Provide the [X, Y] coordinate of the cell's center where the given text is located.  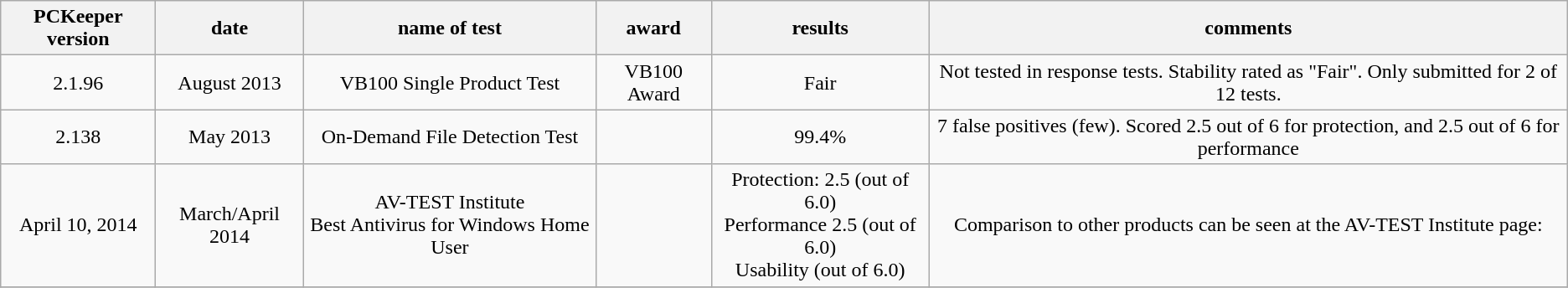
April 10, 2014 [79, 225]
comments [1248, 28]
award [653, 28]
March/April 2014 [230, 225]
name of test [449, 28]
Not tested in response tests. Stability rated as "Fair". Only submitted for 2 of 12 tests. [1248, 82]
On-Demand File Detection Test [449, 137]
Comparison to other products can be seen at the AV-TEST Institute page: [1248, 225]
Protection: 2.5 (out of 6.0)Performance 2.5 (out of 6.0)Usability (out of 6.0) [820, 225]
Fair [820, 82]
2.138 [79, 137]
2.1.96 [79, 82]
PCKeeper version [79, 28]
VB100 Award [653, 82]
August 2013 [230, 82]
99.4% [820, 137]
VB100 Single Product Test [449, 82]
AV-TEST InstituteBest Antivirus for Windows Home User [449, 225]
results [820, 28]
date [230, 28]
7 false positives (few). Scored 2.5 out of 6 for protection, and 2.5 out of 6 for performance [1248, 137]
May 2013 [230, 137]
